Detect which cell encompasses the target text, then output its [x, y] center coordinate. 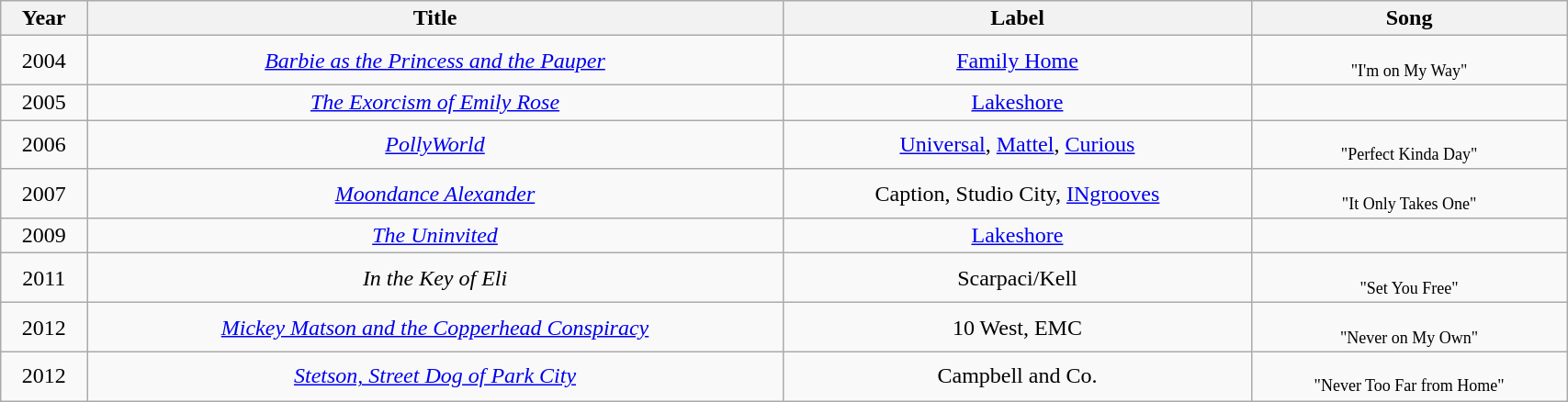
Scarpaci/Kell [1017, 278]
Moondance Alexander [435, 194]
The Exorcism of Emily Rose [435, 102]
2004 [44, 61]
"Perfect Kinda Day" [1409, 145]
Year [44, 18]
Stetson, Street Dog of Park City [435, 376]
Barbie as the Princess and the Pauper [435, 61]
"It Only Takes One" [1409, 194]
2007 [44, 194]
2006 [44, 145]
2009 [44, 236]
10 West, EMC [1017, 328]
The Uninvited [435, 236]
Label [1017, 18]
PollyWorld [435, 145]
"I'm on My Way" [1409, 61]
Song [1409, 18]
2005 [44, 102]
"Never on My Own" [1409, 328]
"Set You Free" [1409, 278]
"Never Too Far from Home" [1409, 376]
Universal, Mattel, Curious [1017, 145]
Mickey Matson and the Copperhead Conspiracy [435, 328]
Title [435, 18]
Caption, Studio City, INgrooves [1017, 194]
2011 [44, 278]
Family Home [1017, 61]
In the Key of Eli [435, 278]
Campbell and Co. [1017, 376]
